Identify which cell holds the provided text, then report its [x, y] central coordinate. 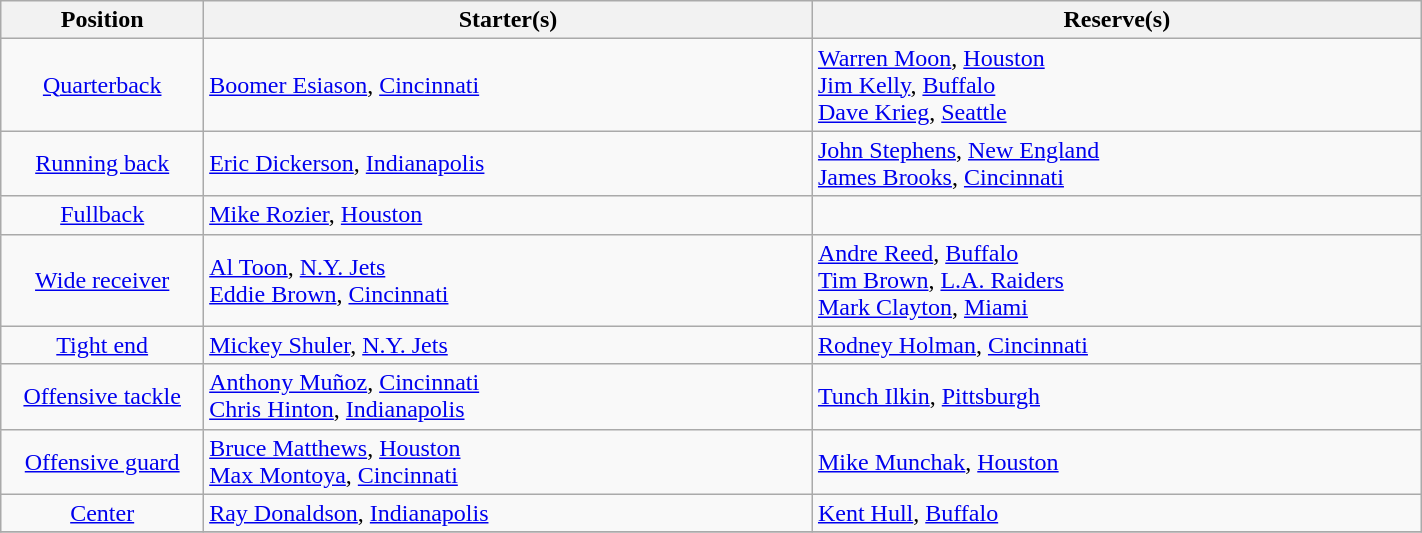
Wide receiver [102, 280]
Running back [102, 164]
Fullback [102, 215]
Tight end [102, 345]
Tunch Ilkin, Pittsburgh [1116, 396]
Starter(s) [508, 20]
Eric Dickerson, Indianapolis [508, 164]
Rodney Holman, Cincinnati [1116, 345]
Offensive guard [102, 462]
Mickey Shuler, N.Y. Jets [508, 345]
Reserve(s) [1116, 20]
Mike Rozier, Houston [508, 215]
Anthony Muñoz, Cincinnati Chris Hinton, Indianapolis [508, 396]
Position [102, 20]
Warren Moon, Houston Jim Kelly, Buffalo Dave Krieg, Seattle [1116, 85]
Quarterback [102, 85]
Andre Reed, Buffalo Tim Brown, L.A. Raiders Mark Clayton, Miami [1116, 280]
Mike Munchak, Houston [1116, 462]
Ray Donaldson, Indianapolis [508, 513]
Bruce Matthews, Houston Max Montoya, Cincinnati [508, 462]
Al Toon, N.Y. Jets Eddie Brown, Cincinnati [508, 280]
Center [102, 513]
Kent Hull, Buffalo [1116, 513]
Boomer Esiason, Cincinnati [508, 85]
Offensive tackle [102, 396]
John Stephens, New England James Brooks, Cincinnati [1116, 164]
